Capture the cell that displays the provided text and extract its (X, Y) central coordinate. 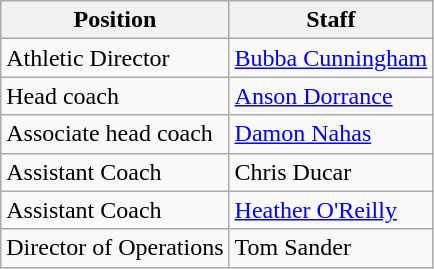
Damon Nahas (331, 134)
Anson Dorrance (331, 96)
Athletic Director (115, 58)
Bubba Cunningham (331, 58)
Tom Sander (331, 248)
Chris Ducar (331, 172)
Head coach (115, 96)
Heather O'Reilly (331, 210)
Staff (331, 20)
Director of Operations (115, 248)
Associate head coach (115, 134)
Position (115, 20)
